Search for the cell housing the specified text and yield its (x, y) center coordinate. 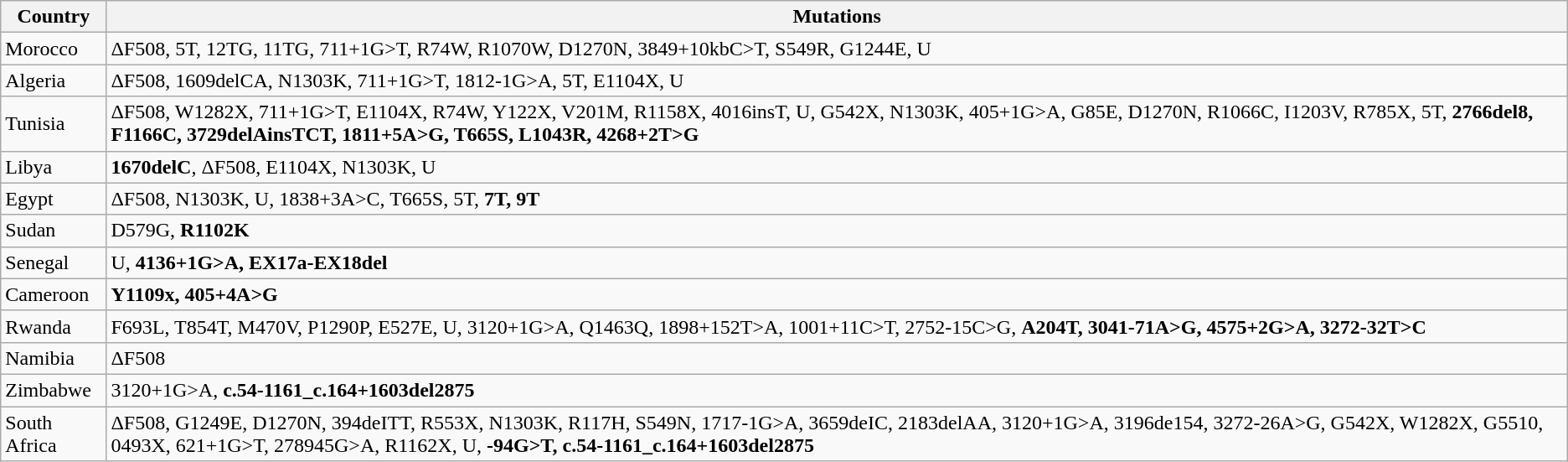
Zimbabwe (54, 390)
Senegal (54, 262)
ΔF508 (837, 358)
Mutations (837, 17)
D579G, R1102K (837, 231)
ΔF508, N1303K, U, 1838+3A>C, T665S, 5T, 7T, 9T (837, 199)
South Africa (54, 433)
Libya (54, 167)
Sudan (54, 231)
Rwanda (54, 326)
Country (54, 17)
ΔF508, 5T, 12TG, 11TG, 711+1G>T, R74W, R1070W, D1270N, 3849+10kbC>T, S549R, G1244E, U (837, 49)
3120+1G>A, c.54-1161_c.164+1603del2875 (837, 390)
Algeria (54, 80)
Egypt (54, 199)
Tunisia (54, 124)
Morocco (54, 49)
Cameroon (54, 294)
U, 4136+1G>A, EX17a-EX18del (837, 262)
ΔF508, 1609delCA, N1303K, 711+1G>T, 1812-1G>A, 5T, E1104X, U (837, 80)
Namibia (54, 358)
F693L, T854T, M470V, P1290P, E527E, U, 3120+1G>A, Q1463Q, 1898+152T>A, 1001+11C>T, 2752-15C>G, A204T, 3041-71A>G, 4575+2G>A, 3272-32T>C (837, 326)
Y1109x, 405+4A>G (837, 294)
1670delC, ΔF508, E1104X, N1303K, U (837, 167)
